Capture the cell that displays the provided text and extract its [x, y] central coordinate. 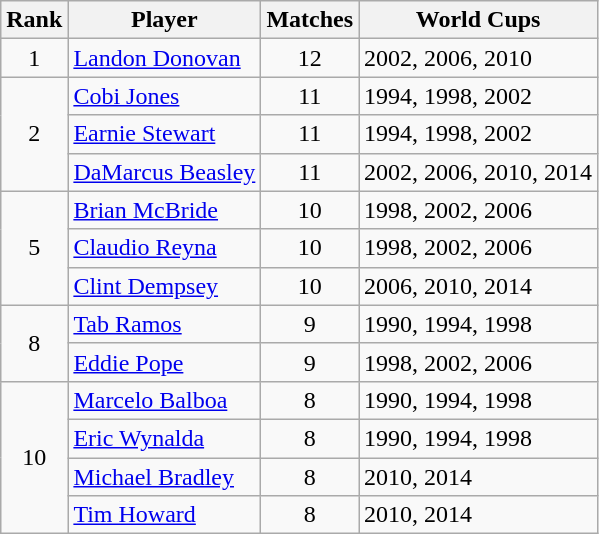
Tim Howard [164, 515]
Clint Dempsey [164, 286]
Earnie Stewart [164, 134]
5 [34, 248]
Player [164, 20]
Brian McBride [164, 210]
Eddie Pope [164, 362]
Landon Donovan [164, 58]
Marcelo Balboa [164, 400]
Tab Ramos [164, 324]
Eric Wynalda [164, 438]
2002, 2006, 2010, 2014 [478, 172]
Matches [310, 20]
Claudio Reyna [164, 248]
1 [34, 58]
2 [34, 134]
Cobi Jones [164, 96]
12 [310, 58]
2006, 2010, 2014 [478, 286]
Rank [34, 20]
2002, 2006, 2010 [478, 58]
DaMarcus Beasley [164, 172]
World Cups [478, 20]
Michael Bradley [164, 477]
